Pinpoint the cell where the given text exists, returning its (x, y) midpoint coordinate. 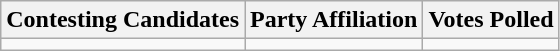
Party Affiliation (334, 20)
Votes Polled (491, 20)
Contesting Candidates (123, 20)
